For the text-containing cell, return its midpoint in (X, Y) coordinate format. 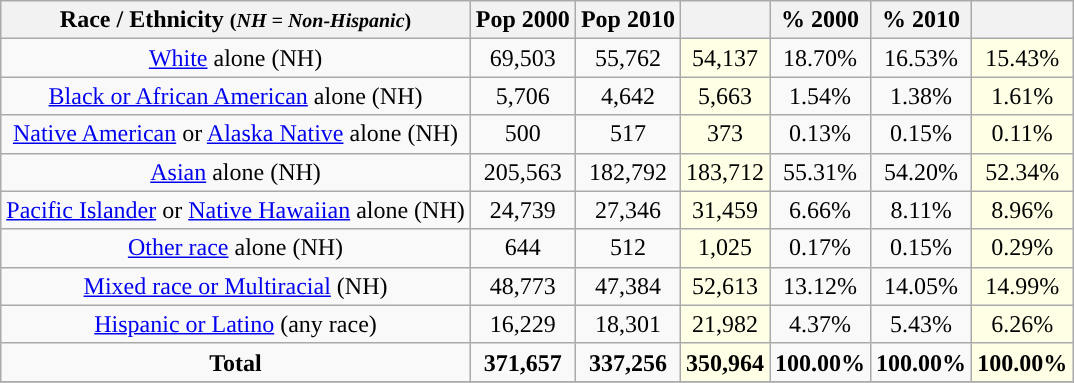
Black or African American alone (NH) (236, 96)
18,301 (628, 324)
4,642 (628, 96)
1.54% (820, 96)
27,346 (628, 210)
0.17% (820, 248)
% 2010 (922, 20)
16.53% (922, 58)
4.37% (820, 324)
5,706 (522, 96)
31,459 (724, 210)
500 (522, 134)
8.11% (922, 210)
Other race alone (NH) (236, 248)
6.26% (1022, 324)
205,563 (522, 172)
0.13% (820, 134)
15.43% (1022, 58)
Native American or Alaska Native alone (NH) (236, 134)
373 (724, 134)
1.61% (1022, 96)
6.66% (820, 210)
183,712 (724, 172)
13.12% (820, 286)
14.99% (1022, 286)
Asian alone (NH) (236, 172)
1,025 (724, 248)
54,137 (724, 58)
Mixed race or Multiracial (NH) (236, 286)
5.43% (922, 324)
Pacific Islander or Native Hawaiian alone (NH) (236, 210)
18.70% (820, 58)
21,982 (724, 324)
0.29% (1022, 248)
517 (628, 134)
47,384 (628, 286)
350,964 (724, 362)
5,663 (724, 96)
512 (628, 248)
16,229 (522, 324)
52,613 (724, 286)
8.96% (1022, 210)
Pop 2010 (628, 20)
Pop 2000 (522, 20)
14.05% (922, 286)
Total (236, 362)
24,739 (522, 210)
337,256 (628, 362)
55.31% (820, 172)
48,773 (522, 286)
Race / Ethnicity (NH = Non-Hispanic) (236, 20)
Hispanic or Latino (any race) (236, 324)
White alone (NH) (236, 58)
54.20% (922, 172)
0.11% (1022, 134)
55,762 (628, 58)
644 (522, 248)
371,657 (522, 362)
% 2000 (820, 20)
69,503 (522, 58)
182,792 (628, 172)
1.38% (922, 96)
52.34% (1022, 172)
